Locate the cell with the specified text and output its (X, Y) center coordinate. 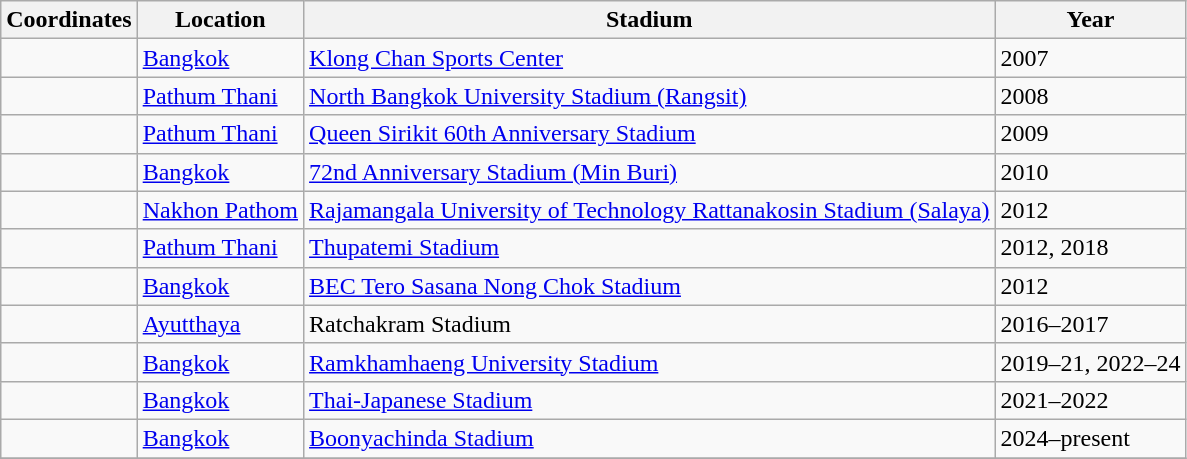
Ramkhamhaeng University Stadium (650, 362)
Thai-Japanese Stadium (650, 400)
North Bangkok University Stadium (Rangsit) (650, 96)
2024–present (1090, 438)
Coordinates (69, 20)
Thupatemi Stadium (650, 248)
72nd Anniversary Stadium (Min Buri) (650, 172)
Year (1090, 20)
Ayutthaya (220, 324)
2012, 2018 (1090, 248)
2007 (1090, 58)
Klong Chan Sports Center (650, 58)
2021–2022 (1090, 400)
Queen Sirikit 60th Anniversary Stadium (650, 134)
Stadium (650, 20)
2016–2017 (1090, 324)
2009 (1090, 134)
BEC Tero Sasana Nong Chok Stadium (650, 286)
2008 (1090, 96)
Boonyachinda Stadium (650, 438)
2019–21, 2022–24 (1090, 362)
Location (220, 20)
Ratchakram Stadium (650, 324)
Rajamangala University of Technology Rattanakosin Stadium (Salaya) (650, 210)
2010 (1090, 172)
Nakhon Pathom (220, 210)
